Output the (X, Y) coordinate of the center of the cell containing the given text.  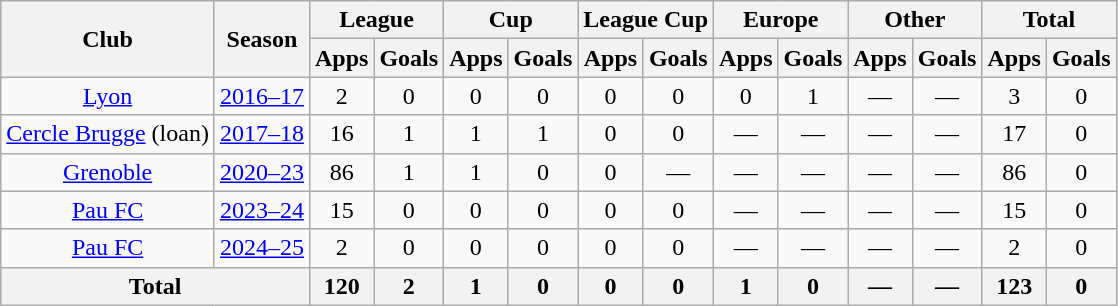
Lyon (108, 96)
Club (108, 39)
League Cup (646, 20)
Europe (781, 20)
2017–18 (262, 134)
17 (1014, 134)
2023–24 (262, 210)
2016–17 (262, 96)
3 (1014, 96)
Cercle Brugge (loan) (108, 134)
Season (262, 39)
16 (341, 134)
League (376, 20)
Grenoble (108, 172)
2020–23 (262, 172)
Other (915, 20)
2024–25 (262, 248)
120 (341, 286)
123 (1014, 286)
Cup (511, 20)
